Output the [x, y] coordinate of the center of the cell containing the given text.  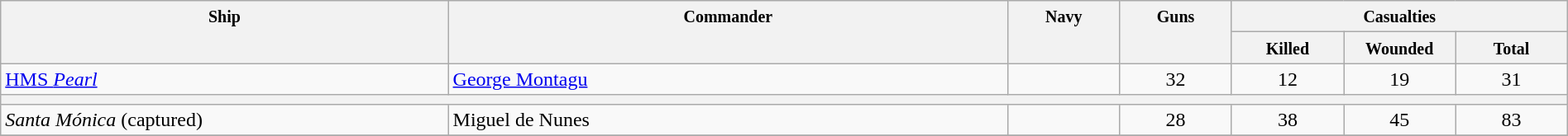
Killed [1287, 48]
Wounded [1399, 48]
HMS Pearl [225, 79]
83 [1512, 120]
28 [1176, 120]
Miguel de Nunes [728, 120]
Santa Mónica (captured) [225, 120]
Total [1512, 48]
Ship [225, 32]
31 [1512, 79]
Commander [728, 32]
Guns [1176, 32]
19 [1399, 79]
38 [1287, 120]
Navy [1064, 32]
32 [1176, 79]
Casualties [1399, 16]
George Montagu [728, 79]
12 [1287, 79]
45 [1399, 120]
